Return (X, Y) of the center of cell containing provided text 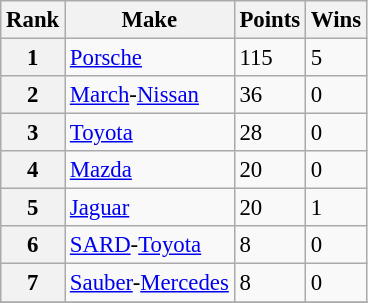
Porsche (150, 58)
SARD-Toyota (150, 245)
Rank (33, 20)
4 (33, 170)
3 (33, 133)
2 (33, 95)
Points (270, 20)
Mazda (150, 170)
Jaguar (150, 208)
28 (270, 133)
115 (270, 58)
March-Nissan (150, 95)
Sauber-Mercedes (150, 283)
7 (33, 283)
Wins (336, 20)
36 (270, 95)
Toyota (150, 133)
Make (150, 20)
6 (33, 245)
